Identify which cell holds the provided text, then report its (x, y) central coordinate. 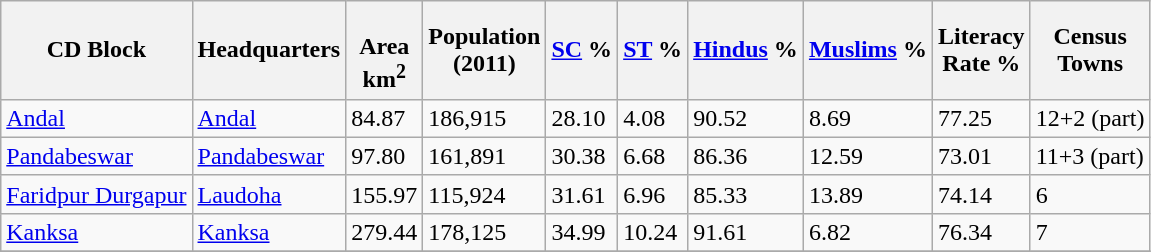
Faridpur Durgapur (96, 194)
6.82 (868, 232)
6.68 (653, 156)
Areakm2 (384, 50)
91.61 (746, 232)
85.33 (746, 194)
34.99 (582, 232)
11+3 (part) (1090, 156)
161,891 (484, 156)
ST % (653, 50)
30.38 (582, 156)
8.69 (868, 118)
84.87 (384, 118)
74.14 (981, 194)
CensusTowns (1090, 50)
6 (1090, 194)
97.80 (384, 156)
6.96 (653, 194)
77.25 (981, 118)
12+2 (part) (1090, 118)
7 (1090, 232)
13.89 (868, 194)
279.44 (384, 232)
115,924 (484, 194)
155.97 (384, 194)
31.61 (582, 194)
10.24 (653, 232)
76.34 (981, 232)
Population(2011) (484, 50)
SC % (582, 50)
28.10 (582, 118)
90.52 (746, 118)
Hindus % (746, 50)
178,125 (484, 232)
73.01 (981, 156)
CD Block (96, 50)
86.36 (746, 156)
Literacy Rate % (981, 50)
Muslims % (868, 50)
4.08 (653, 118)
Headquarters (269, 50)
12.59 (868, 156)
186,915 (484, 118)
Laudoha (269, 194)
